Extract the [X, Y] coordinate from the center of the cell holding the provided text.  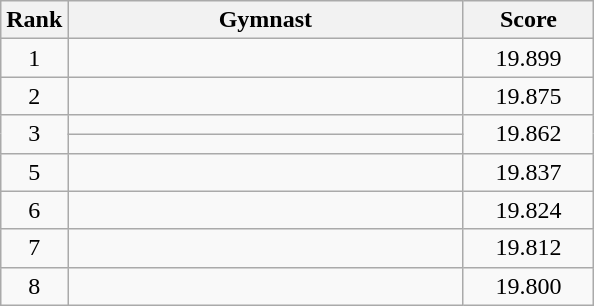
19.862 [528, 134]
3 [34, 134]
8 [34, 286]
19.812 [528, 248]
1 [34, 58]
19.837 [528, 172]
Rank [34, 20]
19.800 [528, 286]
7 [34, 248]
19.875 [528, 96]
Gymnast [266, 20]
5 [34, 172]
19.899 [528, 58]
6 [34, 210]
19.824 [528, 210]
Score [528, 20]
2 [34, 96]
